Scan for the cell matching the given text and deliver its [X, Y] coordinate at center. 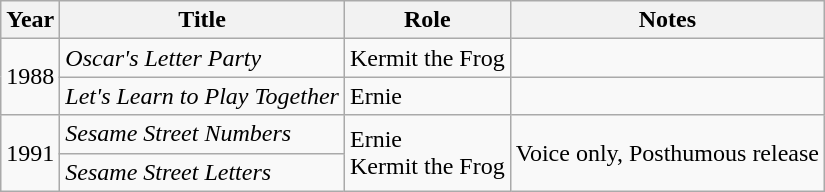
Title [202, 20]
Notes [667, 20]
1988 [30, 77]
Voice only, Posthumous release [667, 153]
Year [30, 20]
Sesame Street Letters [202, 172]
Sesame Street Numbers [202, 134]
Kermit the Frog [427, 58]
Let's Learn to Play Together [202, 96]
Role [427, 20]
ErnieKermit the Frog [427, 153]
1991 [30, 153]
Oscar's Letter Party [202, 58]
Ernie [427, 96]
